Identify which cell holds the provided text, then report its [X, Y] central coordinate. 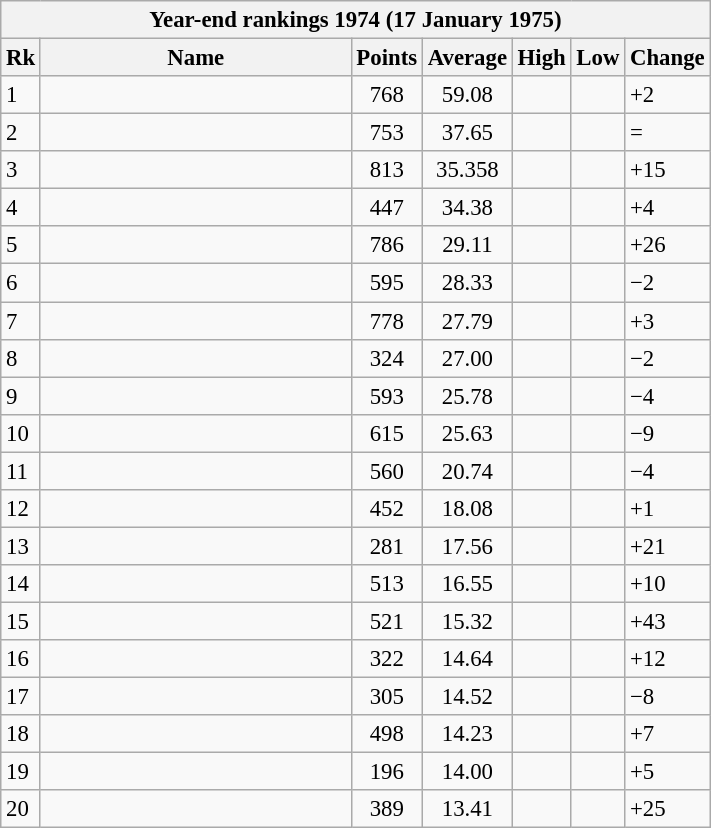
324 [386, 358]
7 [21, 321]
11 [21, 471]
615 [386, 433]
513 [386, 584]
High [542, 58]
34.38 [467, 208]
20 [21, 809]
+25 [668, 809]
+15 [668, 170]
+3 [668, 321]
Year-end rankings 1974 (17 January 1975) [356, 20]
18.08 [467, 509]
Rk [21, 58]
14.52 [467, 697]
17.56 [467, 546]
16 [21, 659]
14.00 [467, 772]
786 [386, 245]
28.33 [467, 283]
15 [21, 621]
447 [386, 208]
−8 [668, 697]
+12 [668, 659]
20.74 [467, 471]
35.358 [467, 170]
14 [21, 584]
8 [21, 358]
27.00 [467, 358]
37.65 [467, 133]
18 [21, 734]
15.32 [467, 621]
16.55 [467, 584]
13 [21, 546]
Average [467, 58]
768 [386, 95]
+5 [668, 772]
305 [386, 697]
196 [386, 772]
281 [386, 546]
4 [21, 208]
322 [386, 659]
595 [386, 283]
498 [386, 734]
+43 [668, 621]
+4 [668, 208]
389 [386, 809]
+1 [668, 509]
Name [196, 58]
+26 [668, 245]
Low [598, 58]
+7 [668, 734]
+21 [668, 546]
1 [21, 95]
Change [668, 58]
25.63 [467, 433]
593 [386, 396]
= [668, 133]
560 [386, 471]
10 [21, 433]
27.79 [467, 321]
753 [386, 133]
3 [21, 170]
19 [21, 772]
521 [386, 621]
+2 [668, 95]
+10 [668, 584]
Points [386, 58]
17 [21, 697]
5 [21, 245]
59.08 [467, 95]
12 [21, 509]
9 [21, 396]
813 [386, 170]
−9 [668, 433]
452 [386, 509]
778 [386, 321]
14.23 [467, 734]
14.64 [467, 659]
25.78 [467, 396]
29.11 [467, 245]
2 [21, 133]
6 [21, 283]
13.41 [467, 809]
